From the cell containing the given text, extract its center point as (X, Y) coordinate. 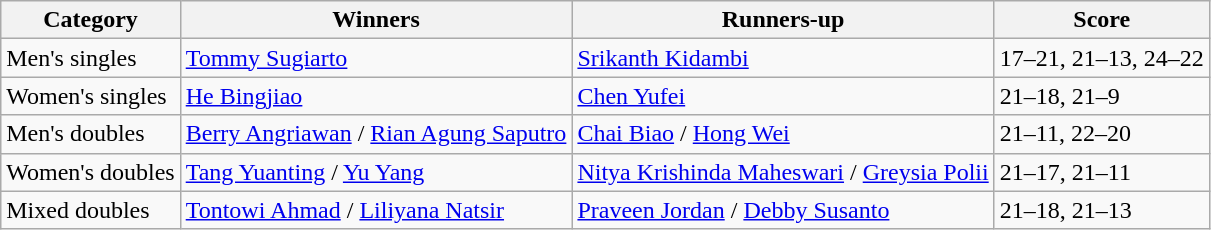
21–17, 21–11 (1102, 172)
Women's doubles (90, 172)
Chen Yufei (783, 96)
Nitya Krishinda Maheswari / Greysia Polii (783, 172)
Category (90, 20)
Runners-up (783, 20)
Winners (376, 20)
He Bingjiao (376, 96)
Men's doubles (90, 134)
Tang Yuanting / Yu Yang (376, 172)
Mixed doubles (90, 210)
Men's singles (90, 58)
Berry Angriawan / Rian Agung Saputro (376, 134)
21–11, 22–20 (1102, 134)
17–21, 21–13, 24–22 (1102, 58)
Tontowi Ahmad / Liliyana Natsir (376, 210)
Srikanth Kidambi (783, 58)
Praveen Jordan / Debby Susanto (783, 210)
21–18, 21–13 (1102, 210)
Score (1102, 20)
21–18, 21–9 (1102, 96)
Women's singles (90, 96)
Chai Biao / Hong Wei (783, 134)
Tommy Sugiarto (376, 58)
